Scan for the cell matching the given text and deliver its (X, Y) coordinate at center. 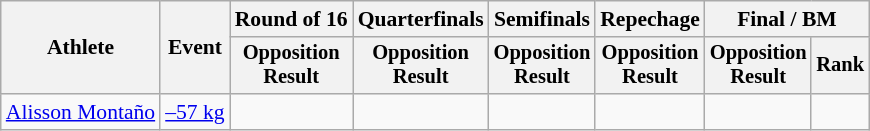
Event (194, 48)
Round of 16 (292, 19)
Semifinals (542, 19)
Quarterfinals (421, 19)
Rank (840, 66)
Athlete (80, 48)
–57 kg (194, 112)
Repechage (650, 19)
Alisson Montaño (80, 112)
Final / BM (787, 19)
